Identify which cell holds the provided text, then report its (x, y) central coordinate. 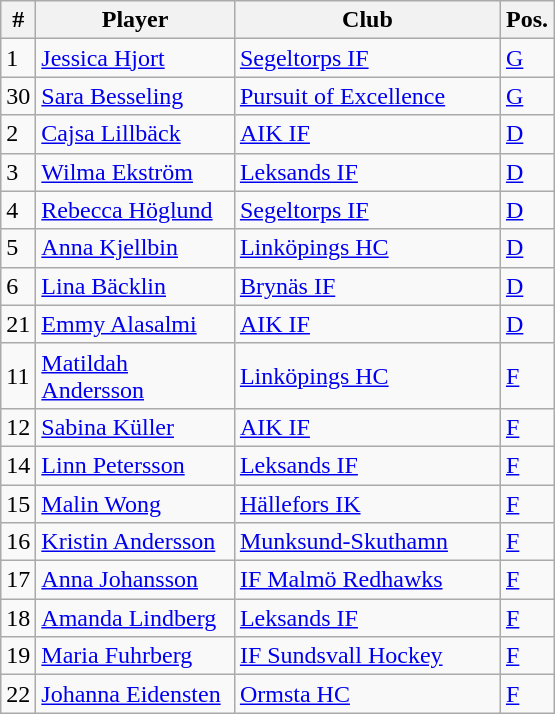
# (18, 20)
17 (18, 580)
21 (18, 324)
22 (18, 694)
Matildah Andersson (136, 376)
Player (136, 20)
Sara Besseling (136, 96)
IF Sundsvall Hockey (367, 656)
Linn Petersson (136, 465)
Kristin Andersson (136, 542)
Jessica Hjort (136, 58)
2 (18, 134)
4 (18, 210)
Lina Bäcklin (136, 286)
Rebecca Höglund (136, 210)
Ormsta HC (367, 694)
3 (18, 172)
IF Malmö Redhawks (367, 580)
15 (18, 503)
Cajsa Lillbäck (136, 134)
12 (18, 427)
30 (18, 96)
Johanna Eidensten (136, 694)
6 (18, 286)
5 (18, 248)
11 (18, 376)
Munksund-Skuthamn (367, 542)
Amanda Lindberg (136, 618)
18 (18, 618)
Sabina Küller (136, 427)
Hällefors IK (367, 503)
Malin Wong (136, 503)
Club (367, 20)
Anna Johansson (136, 580)
Emmy Alasalmi (136, 324)
Pursuit of Excellence (367, 96)
Maria Fuhrberg (136, 656)
16 (18, 542)
14 (18, 465)
Pos. (526, 20)
Brynäs IF (367, 286)
Wilma Ekström (136, 172)
1 (18, 58)
Anna Kjellbin (136, 248)
19 (18, 656)
